Scan for the cell matching the given text and deliver its (X, Y) coordinate at center. 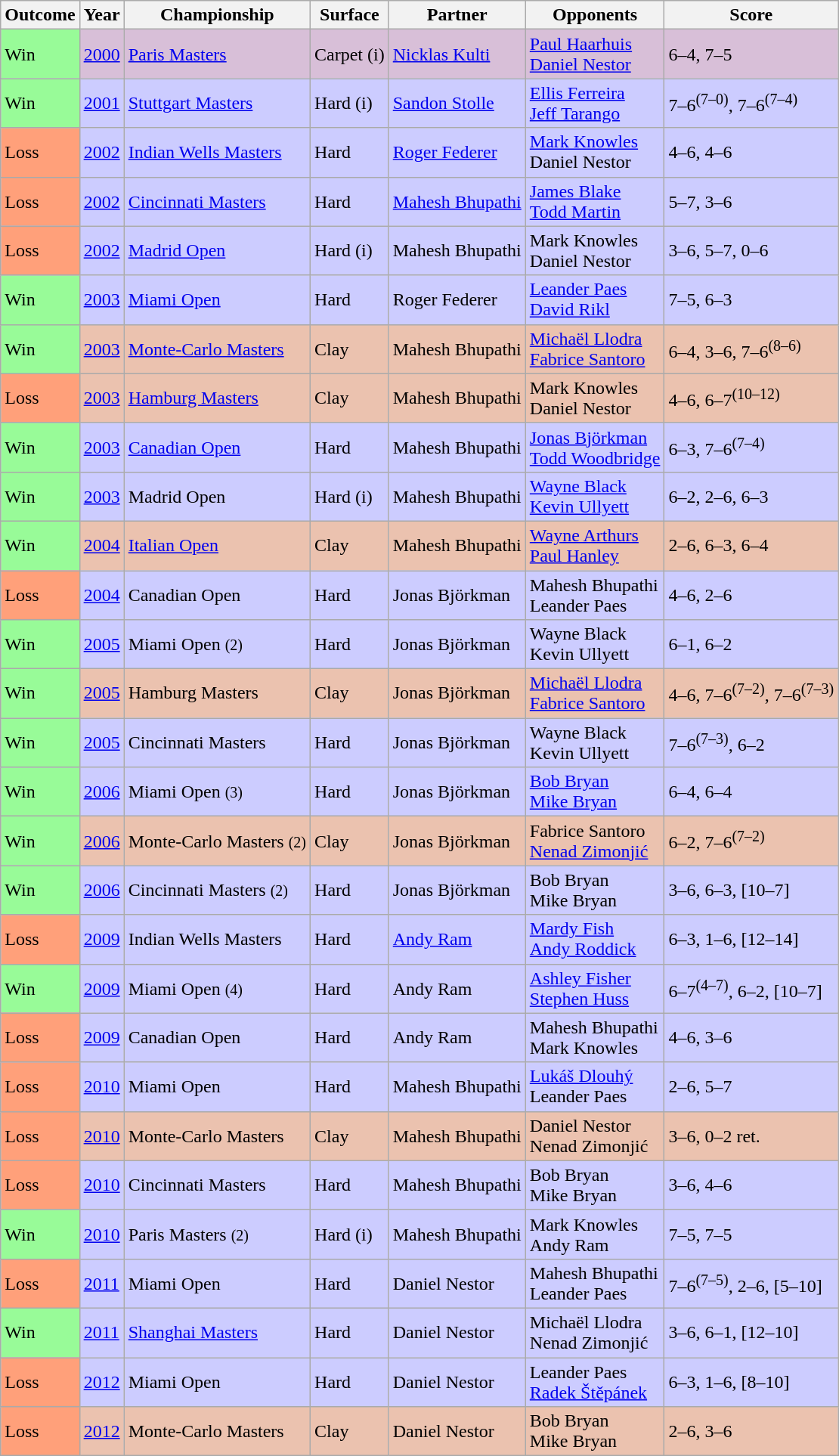
Daniel Nestor Nenad Zimonjić (595, 1135)
Score (751, 15)
6–7(4–7), 6–2, [10–7] (751, 989)
6–4, 6–4 (751, 792)
Cincinnati Masters (2) (217, 891)
2001 (101, 103)
2–6, 3–6 (751, 1432)
6–2, 2–6, 6–3 (751, 496)
6–3, 1–6, [12–14] (751, 939)
2–6, 6–3, 6–4 (751, 546)
Monte-Carlo Masters (2) (217, 841)
Miami Open (2) (217, 644)
Mahesh Bhupathi Mark Knowles (595, 1037)
Mardy Fish Andy Roddick (595, 939)
Shanghai Masters (217, 1332)
Michaël Llodra Nenad Zimonjić (595, 1332)
7–5, 7–5 (751, 1234)
Outcome (40, 15)
7–6(7–3), 6–2 (751, 742)
6–3, 7–6(7–4) (751, 448)
Italian Open (217, 546)
Paul Haarhuis Daniel Nestor (595, 54)
James Blake Todd Martin (595, 201)
5–7, 3–6 (751, 201)
2–6, 5–7 (751, 1087)
Fabrice Santoro Nenad Zimonjić (595, 841)
Lukáš Dlouhý Leander Paes (595, 1087)
6–4, 3–6, 7–6(8–6) (751, 349)
3–6, 0–2 ret. (751, 1135)
Surface (350, 15)
Championship (217, 15)
Ellis Ferreira Jeff Tarango (595, 103)
Leander Paes Radek Štěpánek (595, 1382)
3–6, 6–3, [10–7] (751, 891)
Sandon Stolle (457, 103)
4–6, 2–6 (751, 594)
6–1, 6–2 (751, 644)
Stuttgart Masters (217, 103)
4–6, 7–6(7–2), 7–6(7–3) (751, 694)
6–3, 1–6, [8–10] (751, 1382)
Year (101, 15)
4–6, 4–6 (751, 153)
6–4, 7–5 (751, 54)
Miami Open (4) (217, 989)
3–6, 4–6 (751, 1185)
7–6(7–0), 7–6(7–4) (751, 103)
6–2, 7–6(7–2) (751, 841)
Carpet (i) (350, 54)
Nicklas Kulti (457, 54)
3–6, 5–7, 0–6 (751, 251)
7–5, 6–3 (751, 299)
3–6, 6–1, [12–10] (751, 1332)
2000 (101, 54)
Ashley Fisher Stephen Huss (595, 989)
4–6, 6–7(10–12) (751, 398)
Mark Knowles Andy Ram (595, 1234)
Leander Paes David Rikl (595, 299)
Jonas Björkman Todd Woodbridge (595, 448)
Wayne Arthurs Paul Hanley (595, 546)
Opponents (595, 15)
Paris Masters (217, 54)
Miami Open (3) (217, 792)
Paris Masters (2) (217, 1234)
4–6, 3–6 (751, 1037)
Partner (457, 15)
7–6(7–5), 2–6, [5–10] (751, 1284)
